Extract the [X, Y] coordinate from the center of the cell holding the provided text.  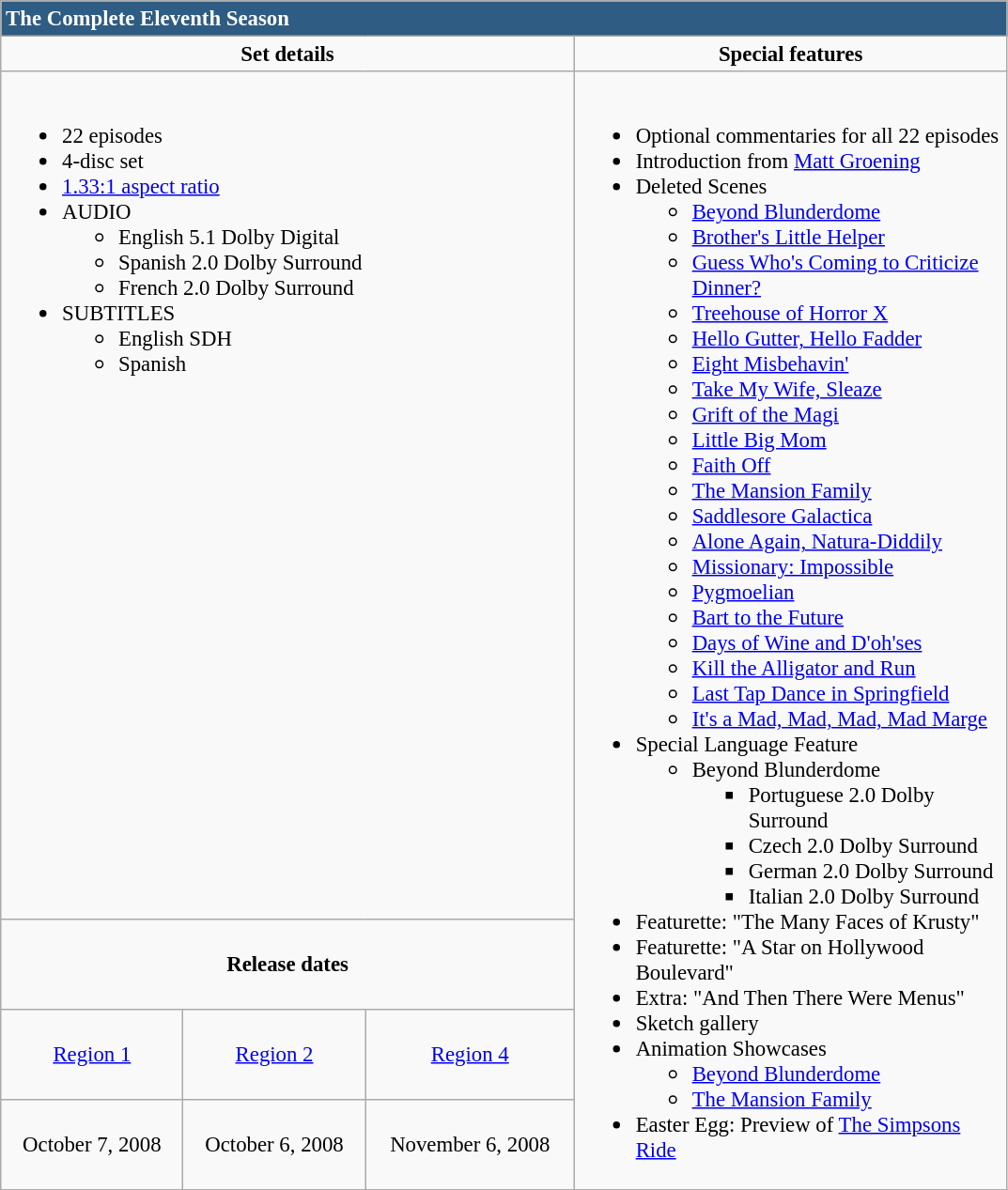
22 episodes4-disc set1.33:1 aspect ratioAUDIOEnglish 5.1 Dolby DigitalSpanish 2.0 Dolby SurroundFrench 2.0 Dolby SurroundSUBTITLESEnglish SDHSpanish [287, 495]
October 6, 2008 [274, 1144]
The Complete Eleventh Season [504, 19]
Release dates [287, 964]
November 6, 2008 [470, 1144]
Set details [287, 54]
Region 2 [274, 1054]
Special features [791, 54]
October 7, 2008 [92, 1144]
Region 1 [92, 1054]
Region 4 [470, 1054]
